Search for the cell housing the specified text and yield its [X, Y] center coordinate. 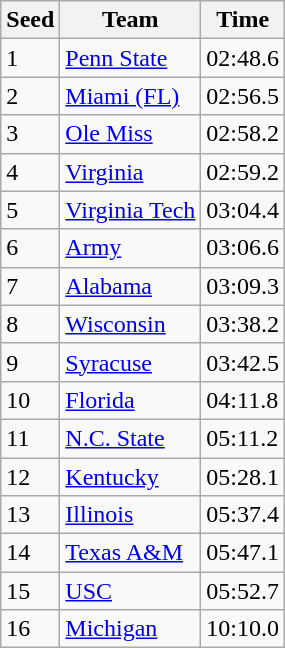
Army [130, 248]
5 [30, 210]
11 [30, 438]
7 [30, 286]
15 [30, 591]
1 [30, 58]
Wisconsin [130, 324]
Virginia Tech [130, 210]
USC [130, 591]
Florida [130, 400]
N.C. State [130, 438]
03:42.5 [243, 362]
Syracuse [130, 362]
14 [30, 553]
Penn State [130, 58]
04:11.8 [243, 400]
Texas A&M [130, 553]
02:56.5 [243, 96]
12 [30, 477]
4 [30, 172]
03:06.6 [243, 248]
02:59.2 [243, 172]
9 [30, 362]
Time [243, 20]
02:48.6 [243, 58]
Ole Miss [130, 134]
03:04.4 [243, 210]
05:28.1 [243, 477]
13 [30, 515]
3 [30, 134]
03:38.2 [243, 324]
Miami (FL) [130, 96]
02:58.2 [243, 134]
05:37.4 [243, 515]
Kentucky [130, 477]
03:09.3 [243, 286]
6 [30, 248]
05:11.2 [243, 438]
Virginia [130, 172]
05:47.1 [243, 553]
2 [30, 96]
Team [130, 20]
16 [30, 629]
Seed [30, 20]
Michigan [130, 629]
10:10.0 [243, 629]
8 [30, 324]
10 [30, 400]
05:52.7 [243, 591]
Illinois [130, 515]
Alabama [130, 286]
